Pinpoint the cell where the given text exists, returning its [X, Y] midpoint coordinate. 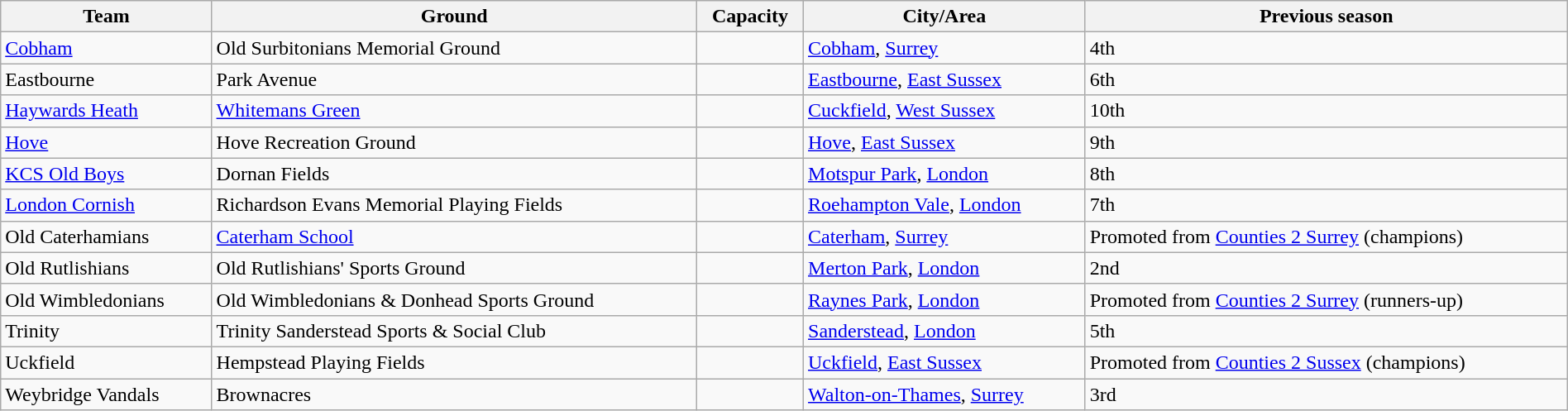
Old Surbitonians Memorial Ground [454, 48]
Old Caterhamians [106, 237]
Sanderstead, London [944, 331]
4th [1327, 48]
London Cornish [106, 205]
Cobham, Surrey [944, 48]
9th [1327, 142]
Old Wimbledonians & Donhead Sports Ground [454, 299]
Old Wimbledonians [106, 299]
Motspur Park, London [944, 174]
Promoted from Counties 2 Surrey (champions) [1327, 237]
Promoted from Counties 2 Sussex (champions) [1327, 362]
Hove Recreation Ground [454, 142]
Hove [106, 142]
Hempstead Playing Fields [454, 362]
Previous season [1327, 17]
Trinity [106, 331]
Promoted from Counties 2 Surrey (runners-up) [1327, 299]
Richardson Evans Memorial Playing Fields [454, 205]
Caterham School [454, 237]
Park Avenue [454, 79]
Uckfield [106, 362]
KCS Old Boys [106, 174]
Haywards Heath [106, 111]
Hove, East Sussex [944, 142]
5th [1327, 331]
Caterham, Surrey [944, 237]
Raynes Park, London [944, 299]
Dornan Fields [454, 174]
8th [1327, 174]
City/Area [944, 17]
Eastbourne [106, 79]
Merton Park, London [944, 268]
6th [1327, 79]
Old Rutlishians [106, 268]
Whitemans Green [454, 111]
Weybridge Vandals [106, 394]
Uckfield, East Sussex [944, 362]
Trinity Sanderstead Sports & Social Club [454, 331]
10th [1327, 111]
3rd [1327, 394]
Eastbourne, East Sussex [944, 79]
Roehampton Vale, London [944, 205]
Old Rutlishians' Sports Ground [454, 268]
Brownacres [454, 394]
7th [1327, 205]
Cuckfield, West Sussex [944, 111]
2nd [1327, 268]
Capacity [749, 17]
Cobham [106, 48]
Team [106, 17]
Walton-on-Thames, Surrey [944, 394]
Ground [454, 17]
